Identify which cell holds the provided text, then report its [x, y] central coordinate. 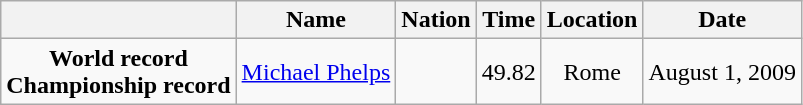
Michael Phelps [316, 72]
Rome [592, 72]
August 1, 2009 [722, 72]
Location [592, 20]
World record Championship record [118, 72]
Nation [436, 20]
49.82 [508, 72]
Name [316, 20]
Time [508, 20]
Date [722, 20]
